Detect which cell encompasses the target text, then output its (X, Y) center coordinate. 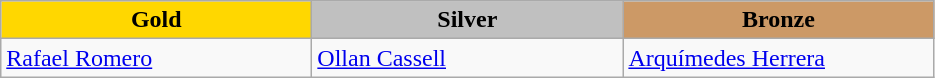
Arquímedes Herrera (778, 58)
Ollan Cassell (468, 58)
Gold (156, 20)
Bronze (778, 20)
Silver (468, 20)
Rafael Romero (156, 58)
